Determine the [x, y] coordinate at the center of the cell enclosing the given text.  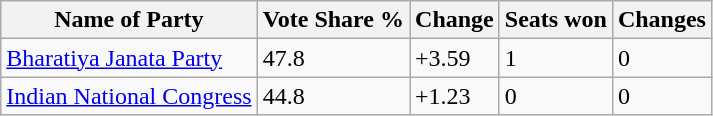
Indian National Congress [129, 96]
Changes [662, 20]
+3.59 [455, 58]
Bharatiya Janata Party [129, 58]
Seats won [556, 20]
Change [455, 20]
Vote Share % [333, 20]
44.8 [333, 96]
1 [556, 58]
Name of Party [129, 20]
+1.23 [455, 96]
47.8 [333, 58]
